Locate the cell with the specified text and output its [X, Y] center coordinate. 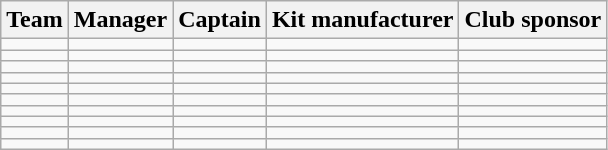
Captain [220, 20]
Manager [120, 20]
Team [35, 20]
Club sponsor [533, 20]
Kit manufacturer [362, 20]
